Determine the [X, Y] coordinate at the center of the cell enclosing the given text.  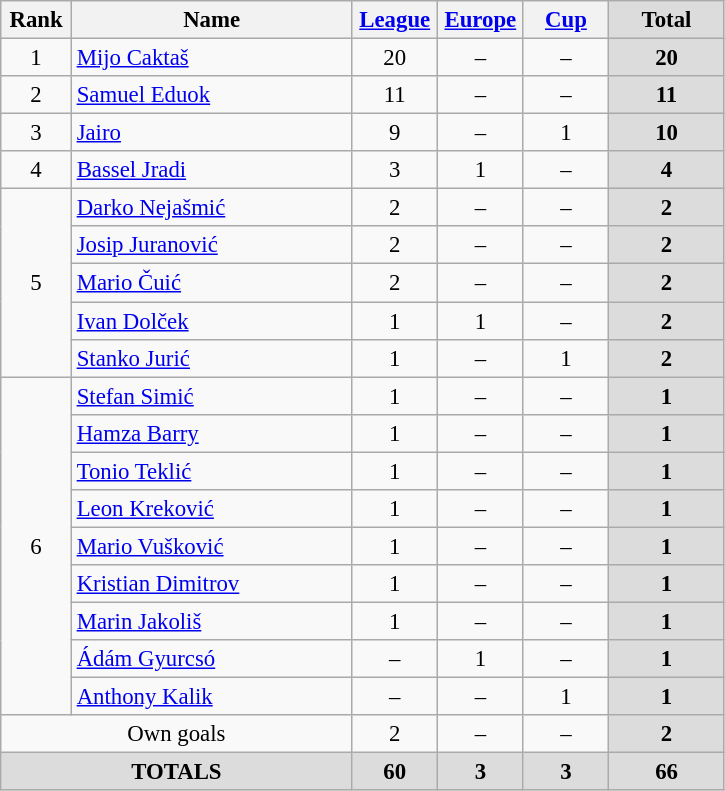
Rank [36, 20]
5 [36, 283]
Ádám Gyurcsó [212, 659]
TOTALS [176, 772]
Josip Juranović [212, 245]
Bassel Jradi [212, 170]
9 [395, 133]
Ivan Dolček [212, 321]
Name [212, 20]
Own goals [176, 734]
Hamza Barry [212, 433]
Stefan Simić [212, 396]
66 [667, 772]
League [395, 20]
Anthony Kalik [212, 697]
Samuel Eduok [212, 95]
60 [395, 772]
Kristian Dimitrov [212, 584]
6 [36, 546]
Tonio Teklić [212, 471]
Darko Nejašmić [212, 208]
Leon Kreković [212, 509]
Stanko Jurić [212, 358]
Mario Čuić [212, 283]
Mario Vušković [212, 546]
Marin Jakoliš [212, 621]
Mijo Caktaš [212, 58]
10 [667, 133]
Jairo [212, 133]
Europe [481, 20]
Cup [566, 20]
Total [667, 20]
